Determine the (X, Y) coordinate at the center of the cell enclosing the given text.  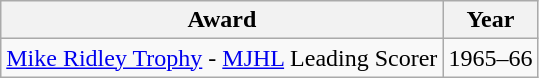
1965–66 (490, 58)
Award (222, 20)
Mike Ridley Trophy - MJHL Leading Scorer (222, 58)
Year (490, 20)
